Return [X, Y] of the center of cell containing provided text 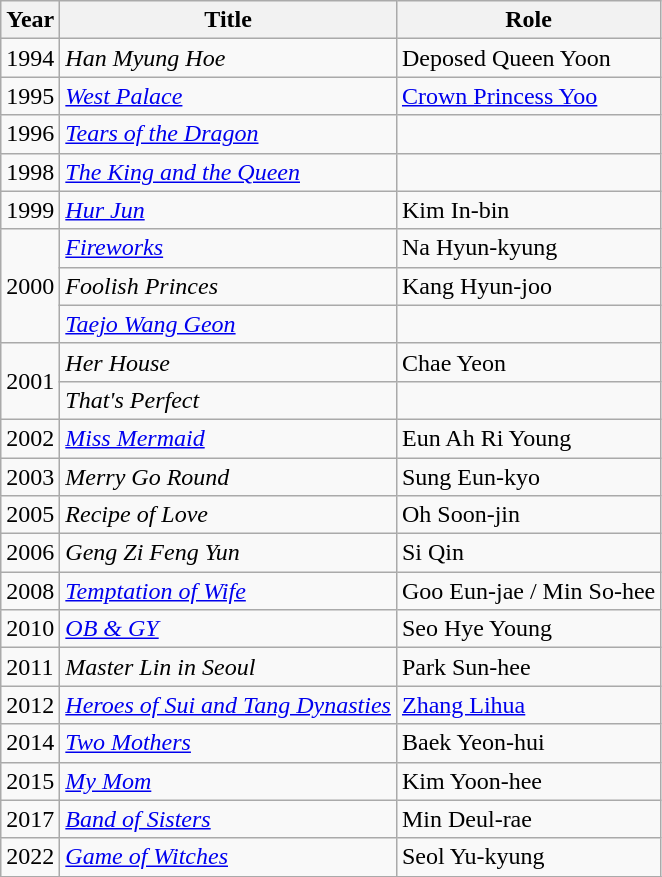
Kang Hyun-joo [528, 286]
Min Deul-rae [528, 819]
The King and the Queen [228, 172]
1996 [30, 134]
Crown Princess Yoo [528, 96]
Two Mothers [228, 743]
2015 [30, 781]
1998 [30, 172]
My Mom [228, 781]
Baek Yeon-hui [528, 743]
2002 [30, 438]
Kim In-bin [528, 210]
1995 [30, 96]
Goo Eun-jae / Min So-hee [528, 591]
Fireworks [228, 248]
Sung Eun-kyo [528, 477]
2008 [30, 591]
Park Sun-hee [528, 667]
Deposed Queen Yoon [528, 58]
Title [228, 20]
2006 [30, 553]
Band of Sisters [228, 819]
Role [528, 20]
Master Lin in Seoul [228, 667]
2010 [30, 629]
Geng Zi Feng Yun [228, 553]
West Palace [228, 96]
Heroes of Sui and Tang Dynasties [228, 705]
Han Myung Hoe [228, 58]
2003 [30, 477]
2014 [30, 743]
Temptation of Wife [228, 591]
Recipe of Love [228, 515]
Her House [228, 362]
Hur Jun [228, 210]
Kim Yoon-hee [528, 781]
2000 [30, 286]
Si Qin [528, 553]
2005 [30, 515]
Na Hyun-kyung [528, 248]
1994 [30, 58]
2011 [30, 667]
Seo Hye Young [528, 629]
1999 [30, 210]
That's Perfect [228, 400]
Year [30, 20]
Tears of the Dragon [228, 134]
Zhang Lihua [528, 705]
2022 [30, 857]
2017 [30, 819]
Oh Soon-jin [528, 515]
Merry Go Round [228, 477]
Game of Witches [228, 857]
2012 [30, 705]
Chae Yeon [528, 362]
2001 [30, 381]
Eun Ah Ri Young [528, 438]
Foolish Princes [228, 286]
Seol Yu-kyung [528, 857]
OB & GY [228, 629]
Miss Mermaid [228, 438]
Taejo Wang Geon [228, 324]
